Pinpoint the cell where the given text exists, returning its [X, Y] midpoint coordinate. 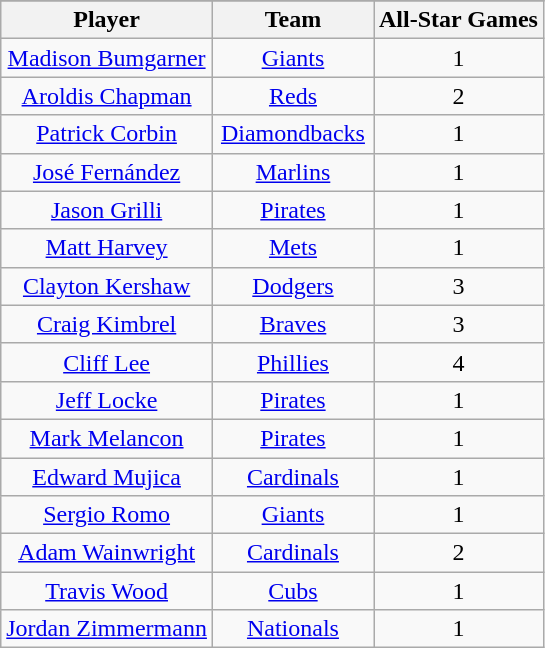
Clayton Kershaw [107, 286]
Jeff Locke [107, 400]
Travis Wood [107, 591]
Jason Grilli [107, 210]
Mets [292, 248]
4 [459, 362]
Sergio Romo [107, 515]
Craig Kimbrel [107, 324]
Matt Harvey [107, 248]
Reds [292, 96]
Marlins [292, 172]
Phillies [292, 362]
Adam Wainwright [107, 553]
Jordan Zimmermann [107, 629]
Diamondbacks [292, 134]
Edward Mujica [107, 477]
Cliff Lee [107, 362]
Patrick Corbin [107, 134]
Mark Melancon [107, 438]
Madison Bumgarner [107, 58]
José Fernández [107, 172]
Nationals [292, 629]
Dodgers [292, 286]
Aroldis Chapman [107, 96]
Cubs [292, 591]
Team [292, 20]
Braves [292, 324]
All-Star Games [459, 20]
Player [107, 20]
